For the text-containing cell, return its midpoint in (X, Y) coordinate format. 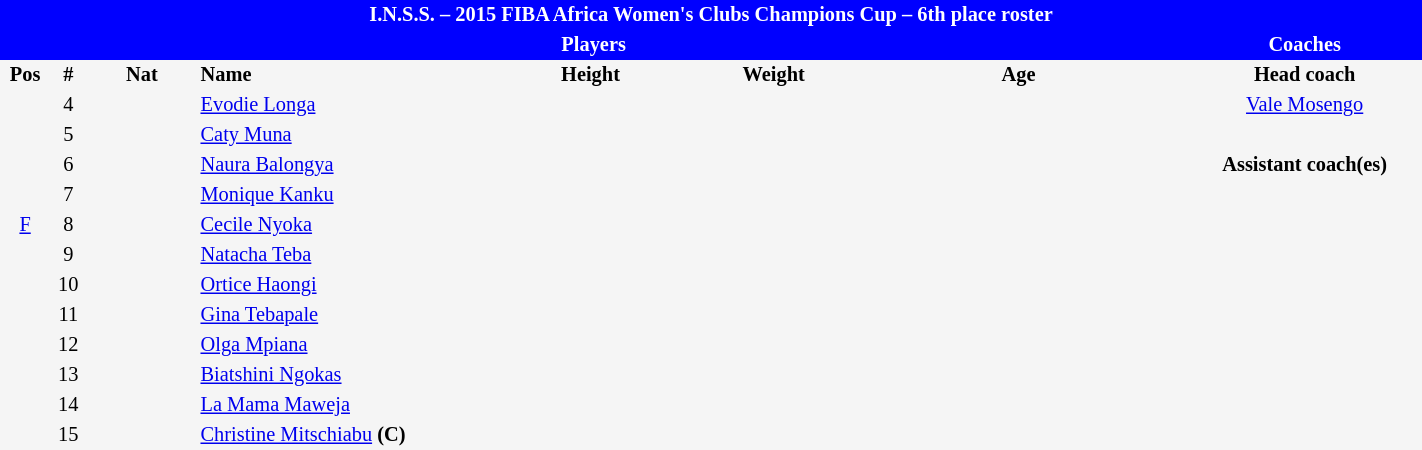
Monique Kanku (340, 195)
15 (68, 435)
10 (68, 285)
Height (591, 75)
Name (340, 75)
11 (68, 315)
Naura Balongya (340, 165)
Cecile Nyoka (340, 225)
Assistant coach(es) (1304, 165)
8 (68, 225)
Natacha Teba (340, 255)
Olga Mpiana (340, 345)
Gina Tebapale (340, 315)
7 (68, 195)
6 (68, 165)
F (25, 225)
Pos (25, 75)
5 (68, 135)
Biatshini Ngokas (340, 375)
Ortice Haongi (340, 285)
Coaches (1304, 45)
Caty Muna (340, 135)
Nat (142, 75)
9 (68, 255)
Head coach (1304, 75)
I.N.S.S. – 2015 FIBA Africa Women's Clubs Champions Cup – 6th place roster (711, 15)
4 (68, 105)
Vale Mosengo (1304, 105)
12 (68, 345)
Evodie Longa (340, 105)
Weight (774, 75)
La Mama Maweja (340, 405)
13 (68, 375)
# (68, 75)
14 (68, 405)
Christine Mitschiabu (C) (340, 435)
Age (1019, 75)
Players (594, 45)
